Provide the [x, y] coordinate of the cell's center where the given text is located.  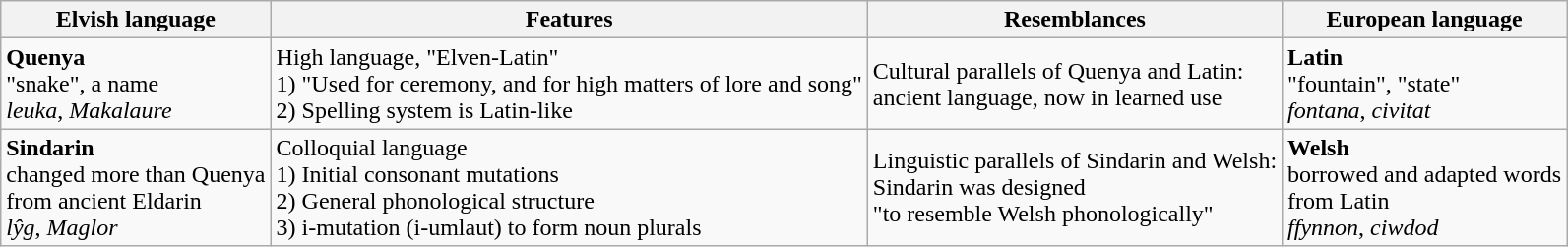
Resemblances [1075, 20]
Elvish language [136, 20]
Welshborrowed and adapted wordsfrom Latinffynnon, ciwdod [1425, 187]
Latin"fountain", "state"fontana, civitat [1425, 84]
Cultural parallels of Quenya and Latin:ancient language, now in learned use [1075, 84]
Colloquial language1) Initial consonant mutations2) General phonological structure3) i-mutation (i-umlaut) to form noun plurals [569, 187]
Features [569, 20]
Quenya"snake", a nameleuka, Makalaure [136, 84]
High language, "Elven-Latin"1) "Used for ceremony, and for high matters of lore and song"2) Spelling system is Latin-like [569, 84]
Sindarinchanged more than Quenyafrom ancient Eldarinlŷg, Maglor [136, 187]
Linguistic parallels of Sindarin and Welsh:Sindarin was designed"to resemble Welsh phonologically" [1075, 187]
European language [1425, 20]
